Pinpoint the cell where the given text exists, returning its [x, y] midpoint coordinate. 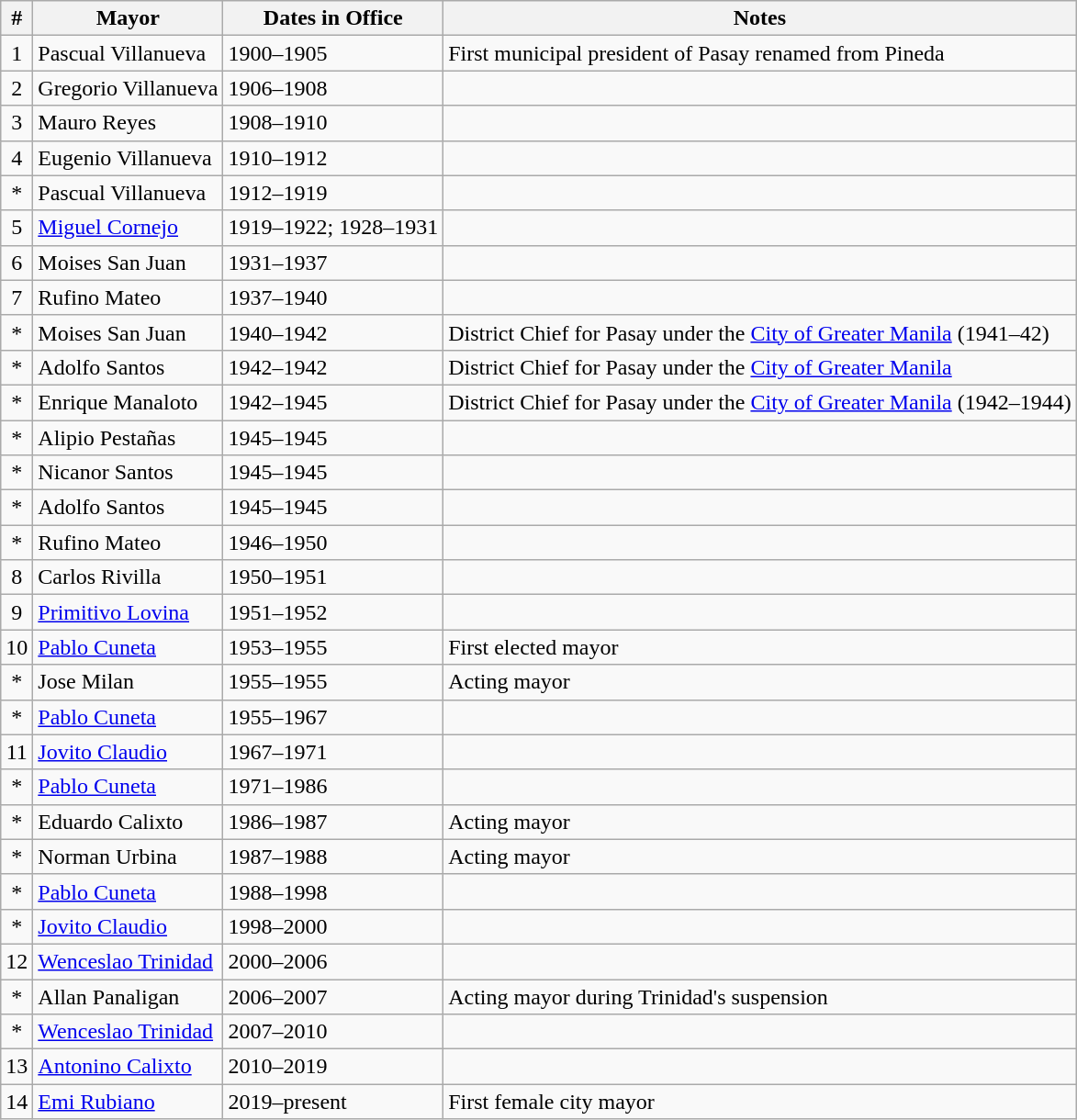
Emi Rubiano [129, 1102]
2006–2007 [333, 996]
1998–2000 [333, 926]
Jose Milan [129, 682]
8 [17, 577]
# [17, 18]
1910–1912 [333, 158]
1950–1951 [333, 577]
Alipio Pestañas [129, 438]
9 [17, 612]
1946–1950 [333, 543]
1955–1955 [333, 682]
1906–1908 [333, 88]
1942–1942 [333, 367]
First municipal president of Pasay renamed from Pineda [760, 53]
1900–1905 [333, 53]
2007–2010 [333, 1032]
1987–1988 [333, 857]
Acting mayor during Trinidad's suspension [760, 996]
2010–2019 [333, 1067]
11 [17, 752]
1955–1967 [333, 717]
7 [17, 297]
District Chief for Pasay under the City of Greater Manila (1942–1944) [760, 402]
Notes [760, 18]
2 [17, 88]
1967–1971 [333, 752]
Mayor [129, 18]
Mauro Reyes [129, 123]
Eduardo Calixto [129, 822]
Norman Urbina [129, 857]
14 [17, 1102]
Enrique Manaloto [129, 402]
4 [17, 158]
1988–1998 [333, 891]
District Chief for Pasay under the City of Greater Manila [760, 367]
1986–1987 [333, 822]
Miguel Cornejo [129, 228]
Dates in Office [333, 18]
District Chief for Pasay under the City of Greater Manila (1941–42) [760, 332]
1951–1952 [333, 612]
Allan Panaligan [129, 996]
6 [17, 263]
1919–1922; 1928–1931 [333, 228]
1937–1940 [333, 297]
5 [17, 228]
1912–1919 [333, 193]
First female city mayor [760, 1102]
Gregorio Villanueva [129, 88]
2000–2006 [333, 961]
Primitivo Lovina [129, 612]
First elected mayor [760, 647]
1971–1986 [333, 787]
1953–1955 [333, 647]
10 [17, 647]
3 [17, 123]
1942–1945 [333, 402]
1908–1910 [333, 123]
13 [17, 1067]
Eugenio Villanueva [129, 158]
Nicanor Santos [129, 473]
2019–present [333, 1102]
12 [17, 961]
1 [17, 53]
1931–1937 [333, 263]
Carlos Rivilla [129, 577]
Antonino Calixto [129, 1067]
1940–1942 [333, 332]
